From the cell containing the given text, extract its center point as [x, y] coordinate. 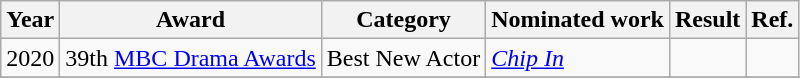
Category [403, 20]
Year [30, 20]
Ref. [772, 20]
Best New Actor [403, 58]
Nominated work [578, 20]
2020 [30, 58]
Chip In [578, 58]
Result [707, 20]
39th MBC Drama Awards [191, 58]
Award [191, 20]
